Pinpoint the cell where the given text exists, returning its [X, Y] midpoint coordinate. 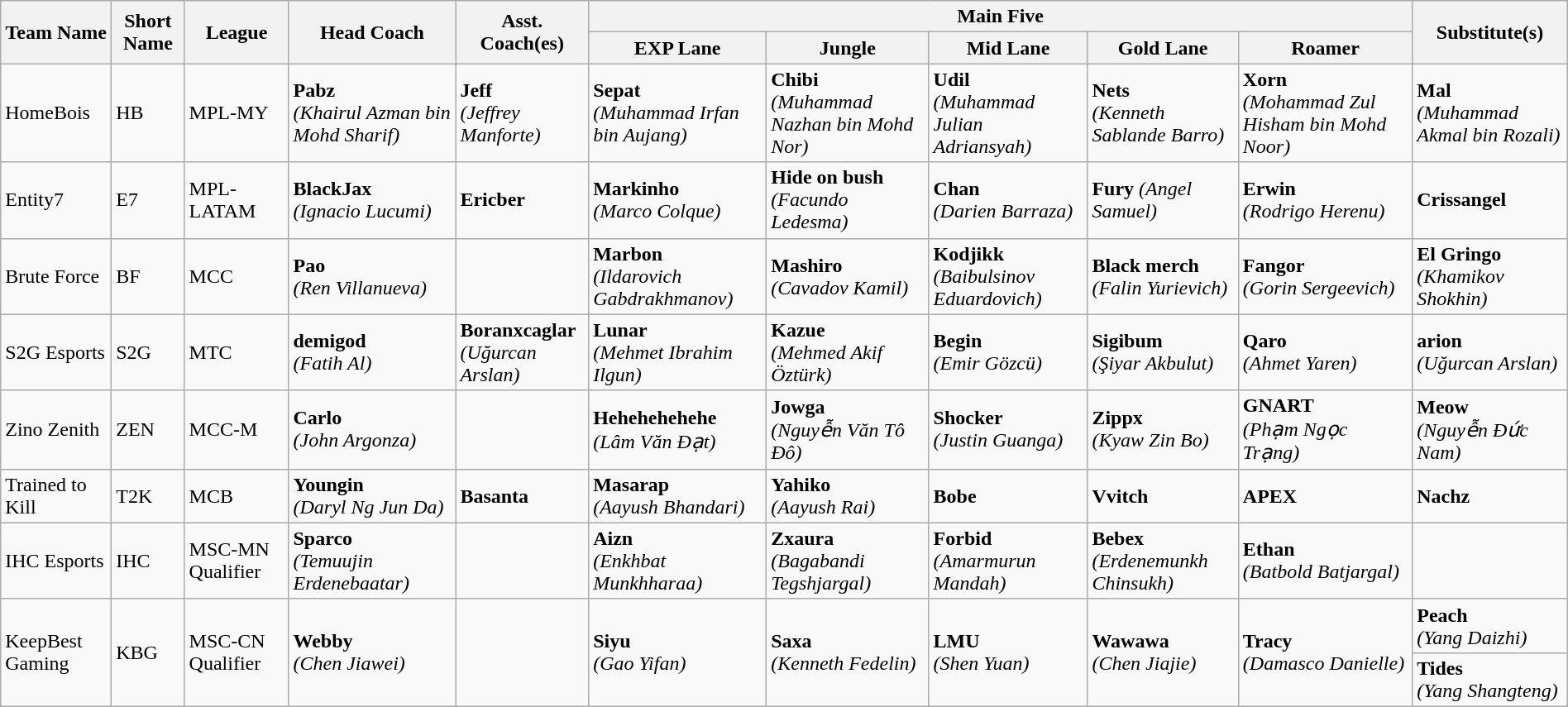
Gold Lane [1163, 48]
ZEN [148, 430]
Substitute(s) [1490, 32]
Markinho(Marco Colque) [678, 200]
IHC [148, 561]
Entity7 [56, 200]
Nachz [1490, 496]
Sparco(Temuujin Erdenebaatar) [372, 561]
Masarap(Aayush Bhandari) [678, 496]
Erwin(Rodrigo Herenu) [1325, 200]
Mid Lane [1008, 48]
Youngin(Daryl Ng Jun Da) [372, 496]
LMU(Shen Yuan) [1008, 652]
Forbid(Amarmurun Mandah) [1008, 561]
Pao(Ren Villanueva) [372, 276]
Shocker(Justin Guanga) [1008, 430]
Short Name [148, 32]
MCB [237, 496]
MCC-M [237, 430]
Fangor(Gorin Sergeevich) [1325, 276]
Hide on bush(Facundo Ledesma) [848, 200]
Basanta [523, 496]
Black merch(Falin Yurievich) [1163, 276]
S2G [148, 352]
League [237, 32]
Saxa(Kenneth Fedelin) [848, 652]
MSC-MN Qualifier [237, 561]
Ethan(Batbold Batjargal) [1325, 561]
Roamer [1325, 48]
Xorn(Mohammad Zul Hisham bin Mohd Noor) [1325, 112]
KBG [148, 652]
Trained to Kill [56, 496]
Main Five [1001, 17]
Crissangel [1490, 200]
Sigibum(Şiyar Akbulut) [1163, 352]
Bebex(Erdenemunkh Chinsukh) [1163, 561]
Ericber [523, 200]
APEX [1325, 496]
HomeBois [56, 112]
EXP Lane [678, 48]
Udil(Muhammad Julian Adriansyah) [1008, 112]
Mal(Muhammad Akmal bin Rozali) [1490, 112]
Nets(Kenneth Sablande Barro) [1163, 112]
Hehehehehehe(Lâm Văn Đạt) [678, 430]
Vvitch [1163, 496]
Head Coach [372, 32]
Fury (Angel Samuel) [1163, 200]
MTC [237, 352]
MCC [237, 276]
demigod(Fatih Al) [372, 352]
Jowga(Nguyễn Văn Tô Đô) [848, 430]
Carlo(John Argonza) [372, 430]
Aizn(Enkhbat Munkhharaa) [678, 561]
Pabz(Khairul Azman bin Mohd Sharif) [372, 112]
Mashiro(Cavadov Kamil) [848, 276]
Webby(Chen Jiawei) [372, 652]
Zino Zenith [56, 430]
Zxaura(Bagabandi Tegshjargal) [848, 561]
arion(Uğurcan Arslan) [1490, 352]
Tracy(Damasco Danielle) [1325, 652]
Peach(Yang Daizhi) [1490, 625]
Yahiko(Aayush Rai) [848, 496]
Sepat(Muhammad Irfan bin Aujang) [678, 112]
Asst. Coach(es) [523, 32]
Brute Force [56, 276]
T2K [148, 496]
MPL-LATAM [237, 200]
MPL-MY [237, 112]
S2G Esports [56, 352]
Kodjikk(Baibulsinov Eduardovich) [1008, 276]
Wawawa(Chen Jiajie) [1163, 652]
MSC-CN Qualifier [237, 652]
Siyu(Gao Yifan) [678, 652]
Chan(Darien Barraza) [1008, 200]
Meow(Nguyễn Đức Nam) [1490, 430]
El Gringo(Khamikov Shokhin) [1490, 276]
Kazue(Mehmed Akif Öztürk) [848, 352]
Team Name [56, 32]
Jungle [848, 48]
Boranxcaglar(Uğurcan Arslan) [523, 352]
HB [148, 112]
IHC Esports [56, 561]
Tides(Yang Shangteng) [1490, 680]
BlackJax(Ignacio Lucumi) [372, 200]
Qaro(Ahmet Yaren) [1325, 352]
Lunar(Mehmet Ibrahim Ilgun) [678, 352]
BF [148, 276]
Chibi(Muhammad Nazhan bin Mohd Nor) [848, 112]
Begin(Emir Gözcü) [1008, 352]
Marbon(Ildarovich Gabdrakhmanov) [678, 276]
GNART(Phạm Ngọc Trạng) [1325, 430]
Bobe [1008, 496]
Zippx(Kyaw Zin Bo) [1163, 430]
E7 [148, 200]
Jeff(Jeffrey Manforte) [523, 112]
KeepBest Gaming [56, 652]
